From the cell containing the given text, extract its center point as [x, y] coordinate. 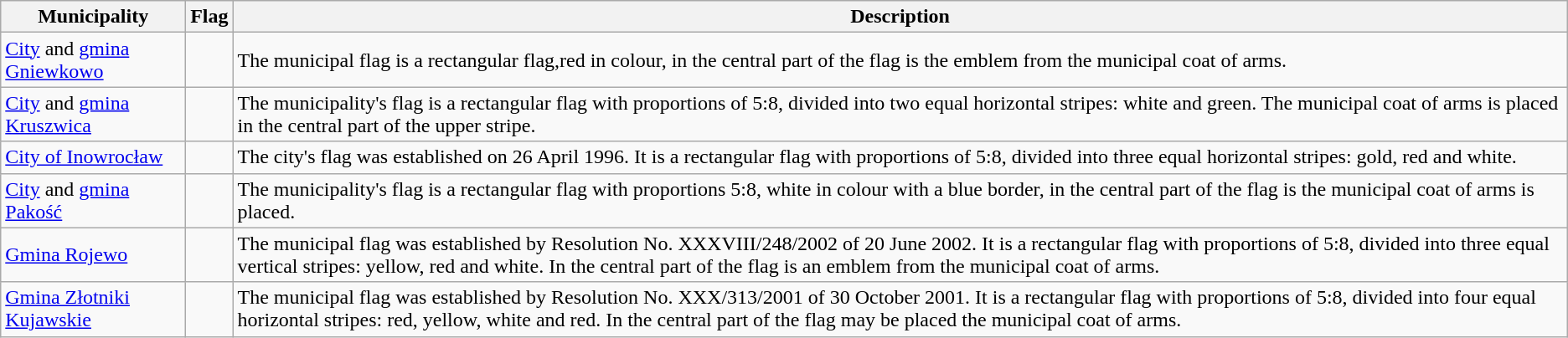
Description [900, 17]
City of Inowrocław [94, 157]
City and gmina Pakość [94, 201]
Gmina Złotniki Kujawskie [94, 310]
City and gmina Kruszwica [94, 114]
Municipality [94, 17]
Gmina Rojewo [94, 254]
City and gmina Gniewkowo [94, 60]
The municipal flag is a rectangular flag,red in colour, in the central part of the flag is the emblem from the municipal coat of arms. [900, 60]
Flag [209, 17]
